Search for the cell housing the specified text and yield its [X, Y] center coordinate. 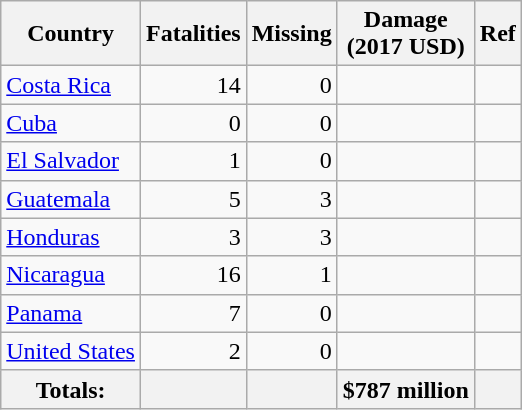
Guatemala [71, 199]
14 [193, 85]
Ref [498, 34]
Costa Rica [71, 85]
Fatalities [193, 34]
El Salvador [71, 161]
Panama [71, 313]
Honduras [71, 237]
Totals: [71, 389]
United States [71, 351]
16 [193, 275]
5 [193, 199]
Damage(2017 USD) [406, 34]
7 [193, 313]
Cuba [71, 123]
2 [193, 351]
$787 million [406, 389]
Missing [292, 34]
Country [71, 34]
Nicaragua [71, 275]
